Extract the [X, Y] coordinate from the center of the cell holding the provided text.  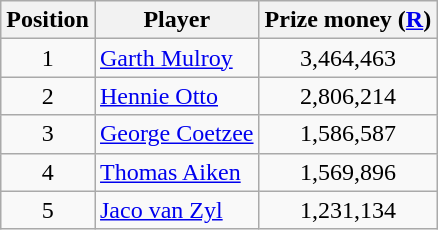
Position [48, 20]
3,464,463 [348, 58]
3 [48, 134]
George Coetzee [176, 134]
Thomas Aiken [176, 172]
1,586,587 [348, 134]
4 [48, 172]
Player [176, 20]
Jaco van Zyl [176, 210]
Garth Mulroy [176, 58]
2 [48, 96]
2,806,214 [348, 96]
Hennie Otto [176, 96]
Prize money (R) [348, 20]
1,231,134 [348, 210]
1,569,896 [348, 172]
1 [48, 58]
5 [48, 210]
